Detect which cell encompasses the target text, then output its [X, Y] center coordinate. 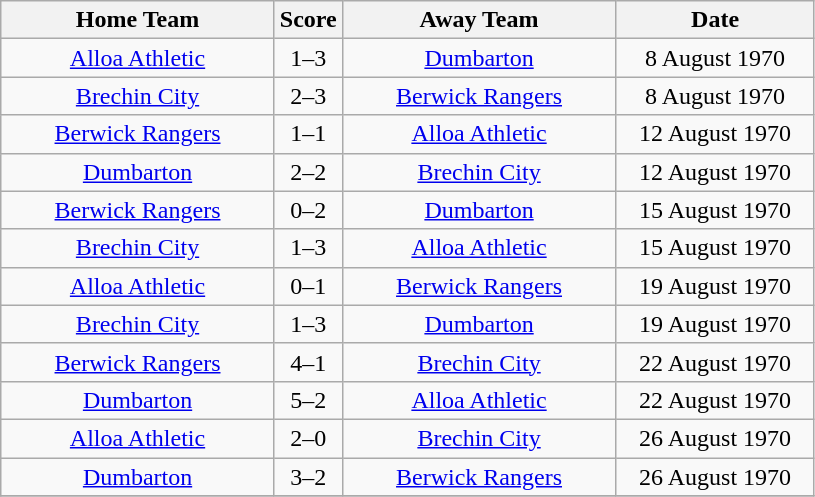
0–2 [308, 210]
1–1 [308, 134]
Home Team [138, 20]
Away Team [479, 20]
2–0 [308, 438]
4–1 [308, 362]
Score [308, 20]
3–2 [308, 477]
2–2 [308, 172]
5–2 [308, 400]
2–3 [308, 96]
Date [716, 20]
0–1 [308, 286]
